Provide the [X, Y] coordinate of the cell's center where the given text is located.  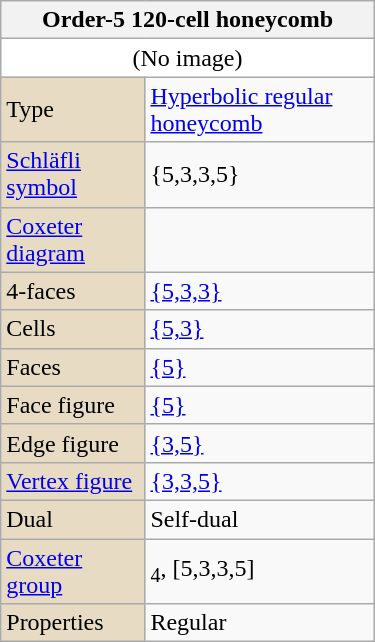
{5,3,3} [260, 291]
{5,3,3,5} [260, 174]
(No image) [188, 58]
Regular [260, 623]
Self-dual [260, 519]
Cells [73, 329]
Type [73, 110]
Face figure [73, 405]
4-faces [73, 291]
{3,5} [260, 443]
Vertex figure [73, 481]
Faces [73, 367]
{3,3,5} [260, 481]
Dual [73, 519]
Order-5 120-cell honeycomb [188, 20]
Coxeter group [73, 570]
Schläfli symbol [73, 174]
Coxeter diagram [73, 240]
{5,3} [260, 329]
4, [5,3,3,5] [260, 570]
Hyperbolic regular honeycomb [260, 110]
Properties [73, 623]
Edge figure [73, 443]
